Output the (X, Y) coordinate of the center of the cell containing the given text.  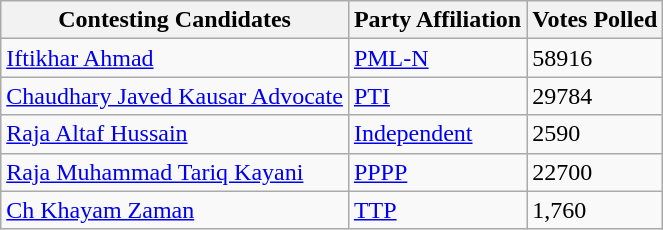
Ch Khayam Zaman (175, 210)
Iftikhar Ahmad (175, 58)
22700 (595, 172)
Raja Altaf Hussain (175, 134)
Independent (437, 134)
PPPP (437, 172)
PML-N (437, 58)
Contesting Candidates (175, 20)
PTI (437, 96)
29784 (595, 96)
Chaudhary Javed Kausar Advocate (175, 96)
Raja Muhammad Tariq Kayani (175, 172)
TTP (437, 210)
58916 (595, 58)
2590 (595, 134)
1,760 (595, 210)
Votes Polled (595, 20)
Party Affiliation (437, 20)
